Return the (x, y) coordinate for the center point of the cell that contains the specified text.  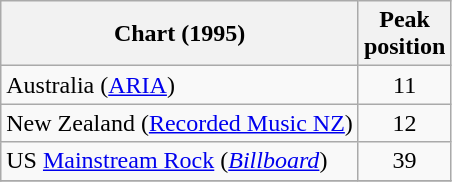
Peakposition (404, 34)
New Zealand (Recorded Music NZ) (180, 123)
39 (404, 161)
Chart (1995) (180, 34)
12 (404, 123)
US Mainstream Rock (Billboard) (180, 161)
Australia (ARIA) (180, 85)
11 (404, 85)
